Pinpoint the cell where the given text exists, returning its [x, y] midpoint coordinate. 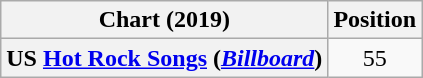
55 [375, 58]
Position [375, 20]
Chart (2019) [164, 20]
US Hot Rock Songs (Billboard) [164, 58]
